Locate the cell with the specified text and output its [x, y] center coordinate. 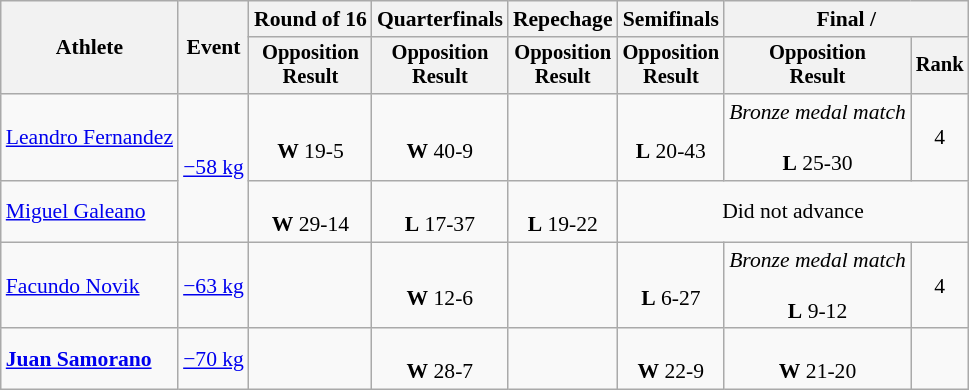
Bronze medal matchL 9-12 [818, 286]
Repechage [563, 19]
L 19-22 [563, 212]
−58 kg [214, 168]
Leandro Fernandez [90, 138]
Miguel Galeano [90, 212]
−63 kg [214, 286]
W 22-9 [672, 360]
L 20-43 [672, 138]
Semifinals [672, 19]
L 6-27 [672, 286]
Facundo Novik [90, 286]
W 19-5 [310, 138]
W 21-20 [818, 360]
Rank [940, 66]
Juan Samorano [90, 360]
Final / [846, 19]
Did not advance [794, 212]
Event [214, 48]
Quarterfinals [440, 19]
W 28-7 [440, 360]
L 17-37 [440, 212]
−70 kg [214, 360]
W 40-9 [440, 138]
Athlete [90, 48]
Bronze medal matchL 25-30 [818, 138]
W 29-14 [310, 212]
W 12-6 [440, 286]
Round of 16 [310, 19]
